Find where the given text appears and provide that cell's center as [x, y] coordinate. 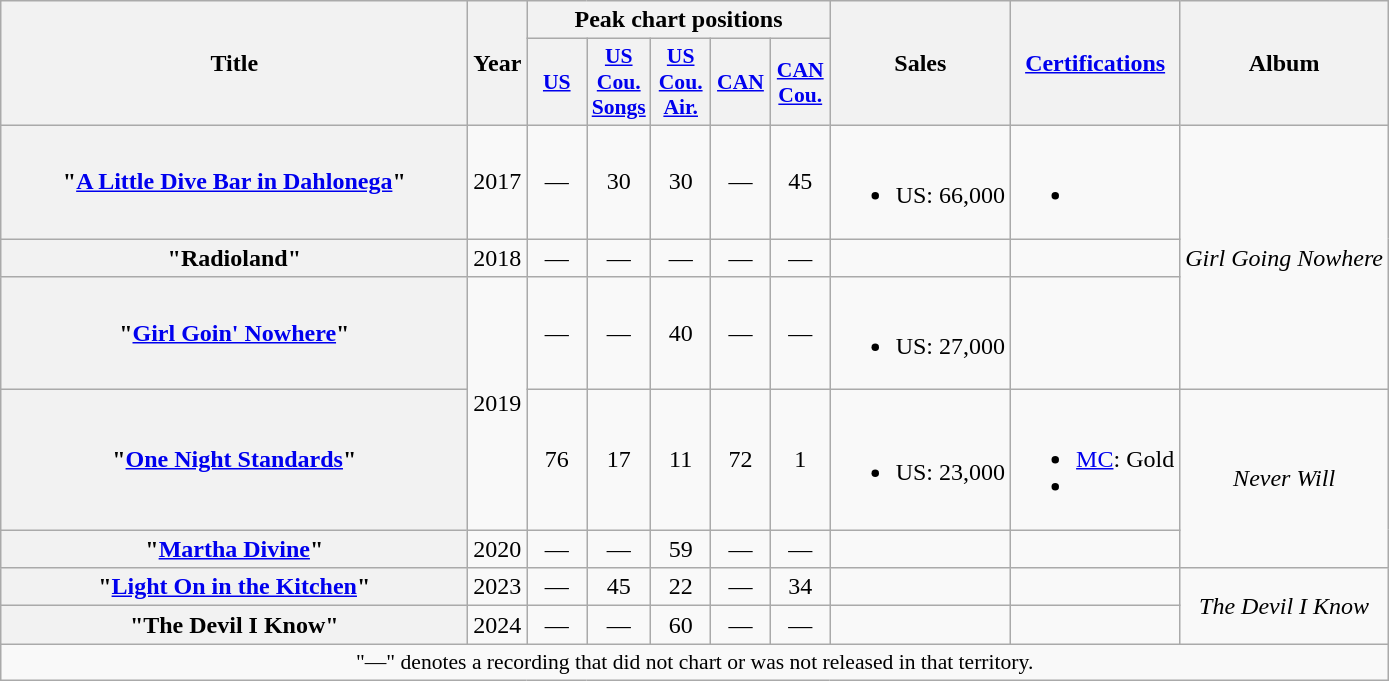
"One Night Standards" [234, 460]
11 [681, 460]
"Girl Goin' Nowhere" [234, 334]
Certifications [1096, 64]
2019 [498, 404]
Year [498, 64]
Girl Going Nowhere [1284, 257]
Never Will [1284, 479]
Album [1284, 64]
2024 [498, 625]
"The Devil I Know" [234, 625]
1 [800, 460]
2018 [498, 257]
22 [681, 587]
"Martha Divine" [234, 549]
2023 [498, 587]
"Light On in the Kitchen" [234, 587]
"Radioland" [234, 257]
40 [681, 334]
The Devil I Know [1284, 606]
CAN [741, 82]
CANCou. [800, 82]
2017 [498, 182]
2020 [498, 549]
Sales [920, 64]
34 [800, 587]
USCou.Air. [681, 82]
US: 23,000 [920, 460]
US [557, 82]
Title [234, 64]
MC: Gold [1096, 460]
60 [681, 625]
"A Little Dive Bar in Dahlonega" [234, 182]
76 [557, 460]
17 [619, 460]
72 [741, 460]
Peak chart positions [678, 20]
US: 66,000 [920, 182]
US: 27,000 [920, 334]
"—" denotes a recording that did not chart or was not released in that territory. [695, 662]
59 [681, 549]
USCou.Songs [619, 82]
